Find where the given text appears and provide that cell's center as (x, y) coordinate. 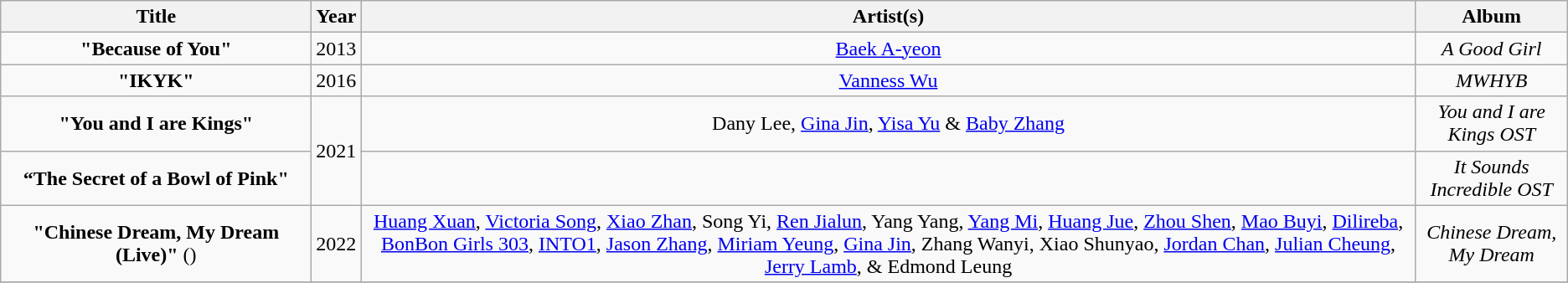
Dany Lee, Gina Jin, Yisa Yu & Baby Zhang (888, 124)
2021 (337, 151)
Chinese Dream, My Dream (1491, 244)
Title (156, 17)
Year (337, 17)
Vanness Wu (888, 80)
2013 (337, 49)
"IKYK" (156, 80)
"You and I are Kings" (156, 124)
"Because of You" (156, 49)
Baek A-yeon (888, 49)
Artist(s) (888, 17)
Album (1491, 17)
It Sounds Incredible OST (1491, 178)
You and I are Kings OST (1491, 124)
A Good Girl (1491, 49)
2022 (337, 244)
"Chinese Dream, My Dream (Live)" () (156, 244)
MWHYB (1491, 80)
2016 (337, 80)
“The Secret of a Bowl of Pink" (156, 178)
